Detect which cell encompasses the target text, then output its [X, Y] center coordinate. 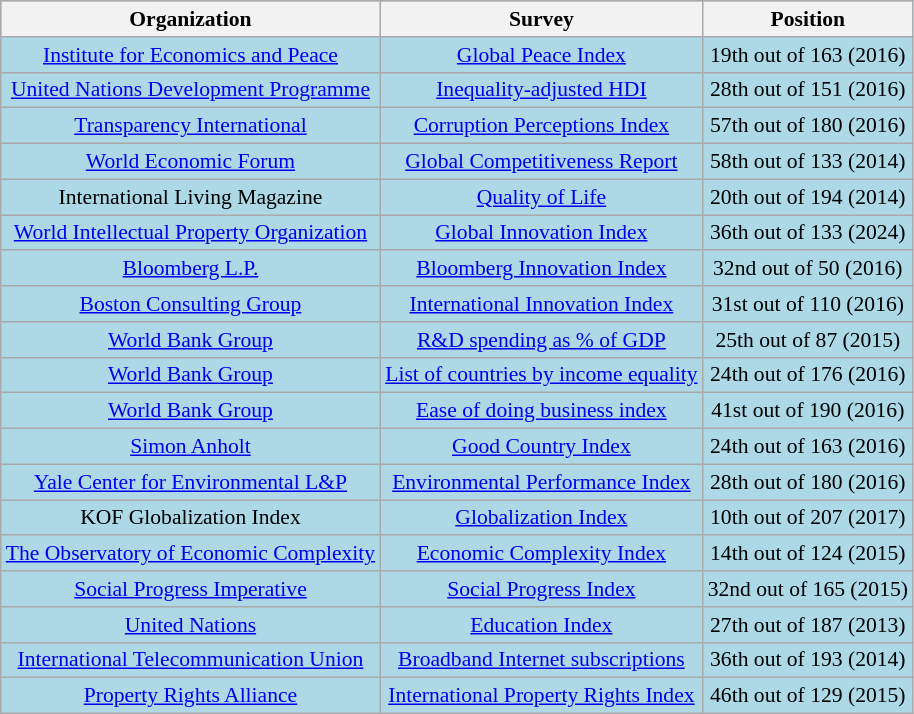
Globalization Index [541, 518]
R&D spending as % of GDP [541, 340]
Transparency International [190, 126]
Property Rights Alliance [190, 696]
The Observatory of Economic Complexity [190, 554]
Social Progress Imperative [190, 589]
25th out of 87 (2015) [808, 340]
Boston Consulting Group [190, 304]
Global Innovation Index [541, 233]
36th out of 133 (2024) [808, 233]
Bloomberg Innovation Index [541, 269]
United Nations [190, 625]
32nd out of 50 (2016) [808, 269]
28th out of 151 (2016) [808, 90]
Quality of Life [541, 197]
Yale Center for Environmental L&P [190, 482]
World Economic Forum [190, 162]
32nd out of 165 (2015) [808, 589]
Organization [190, 19]
Environmental Performance Index [541, 482]
20th out of 194 (2014) [808, 197]
International Telecommunication Union [190, 660]
Ease of doing business index [541, 411]
List of countries by income equality [541, 375]
Good Country Index [541, 447]
28th out of 180 (2016) [808, 482]
14th out of 124 (2015) [808, 554]
46th out of 129 (2015) [808, 696]
Global Peace Index [541, 55]
Institute for Economics and Peace [190, 55]
Survey [541, 19]
Bloomberg L.P. [190, 269]
57th out of 180 (2016) [808, 126]
Simon Anholt [190, 447]
36th out of 193 (2014) [808, 660]
58th out of 133 (2014) [808, 162]
International Innovation Index [541, 304]
KOF Globalization Index [190, 518]
International Living Magazine [190, 197]
Global Competitiveness Report [541, 162]
Social Progress Index [541, 589]
Education Index [541, 625]
24th out of 163 (2016) [808, 447]
19th out of 163 (2016) [808, 55]
31st out of 110 (2016) [808, 304]
World Intellectual Property Organization [190, 233]
10th out of 207 (2017) [808, 518]
Corruption Perceptions Index [541, 126]
27th out of 187 (2013) [808, 625]
International Property Rights Index [541, 696]
Broadband Internet subscriptions [541, 660]
Position [808, 19]
41st out of 190 (2016) [808, 411]
Inequality-adjusted HDI [541, 90]
Economic Complexity Index [541, 554]
United Nations Development Programme [190, 90]
24th out of 176 (2016) [808, 375]
